Locate the cell with the specified text and output its [x, y] center coordinate. 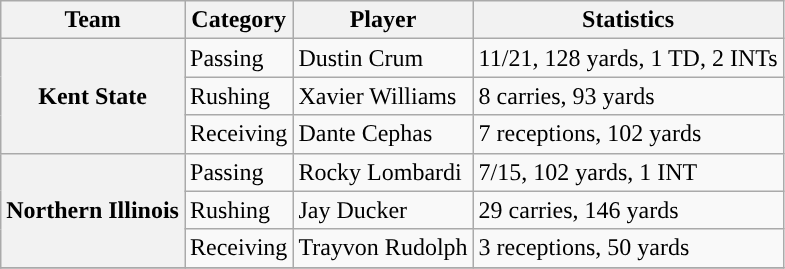
Team [93, 20]
Dante Cephas [383, 134]
Statistics [628, 20]
Kent State [93, 96]
Player [383, 20]
Rocky Lombardi [383, 172]
Category [238, 20]
Xavier Williams [383, 96]
Jay Ducker [383, 210]
29 carries, 146 yards [628, 210]
Dustin Crum [383, 58]
Trayvon Rudolph [383, 248]
3 receptions, 50 yards [628, 248]
7/15, 102 yards, 1 INT [628, 172]
7 receptions, 102 yards [628, 134]
Northern Illinois [93, 210]
11/21, 128 yards, 1 TD, 2 INTs [628, 58]
8 carries, 93 yards [628, 96]
